From the cell containing the given text, extract its center point as (x, y) coordinate. 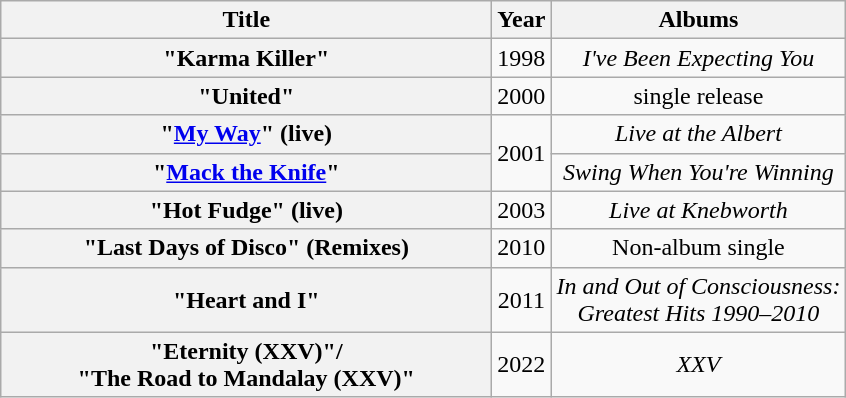
Live at Knebworth (698, 210)
2003 (522, 210)
"Last Days of Disco" (Remixes) (246, 248)
Title (246, 20)
"Karma Killer" (246, 58)
single release (698, 96)
Swing When You're Winning (698, 172)
Live at the Albert (698, 134)
2001 (522, 153)
1998 (522, 58)
"Hot Fudge" (live) (246, 210)
2010 (522, 248)
"Heart and I" (246, 300)
Non-album single (698, 248)
2011 (522, 300)
2022 (522, 364)
"My Way" (live) (246, 134)
Year (522, 20)
"Eternity (XXV)"/"The Road to Mandalay (XXV)" (246, 364)
"United" (246, 96)
2000 (522, 96)
Albums (698, 20)
XXV (698, 364)
"Mack the Knife" (246, 172)
In and Out of Consciousness: Greatest Hits 1990–2010 (698, 300)
I've Been Expecting You (698, 58)
